For the text-containing cell, return its midpoint in (x, y) coordinate format. 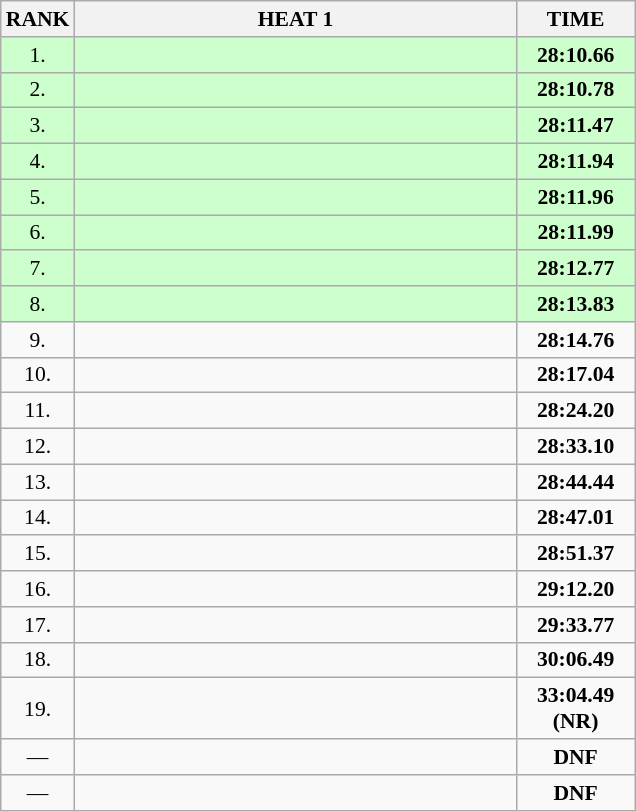
28:11.99 (576, 233)
11. (38, 411)
8. (38, 304)
13. (38, 482)
28:14.76 (576, 340)
28:44.44 (576, 482)
28:11.94 (576, 162)
28:13.83 (576, 304)
9. (38, 340)
3. (38, 126)
HEAT 1 (295, 19)
12. (38, 447)
33:04.49 (NR) (576, 708)
28:33.10 (576, 447)
28:10.78 (576, 90)
28:24.20 (576, 411)
6. (38, 233)
29:12.20 (576, 589)
28:12.77 (576, 269)
RANK (38, 19)
28:10.66 (576, 55)
28:11.47 (576, 126)
4. (38, 162)
28:47.01 (576, 518)
18. (38, 660)
5. (38, 197)
28:51.37 (576, 554)
7. (38, 269)
28:17.04 (576, 375)
15. (38, 554)
17. (38, 625)
28:11.96 (576, 197)
TIME (576, 19)
19. (38, 708)
16. (38, 589)
30:06.49 (576, 660)
1. (38, 55)
2. (38, 90)
14. (38, 518)
10. (38, 375)
29:33.77 (576, 625)
